Determine the (X, Y) coordinate at the center of the cell enclosing the given text.  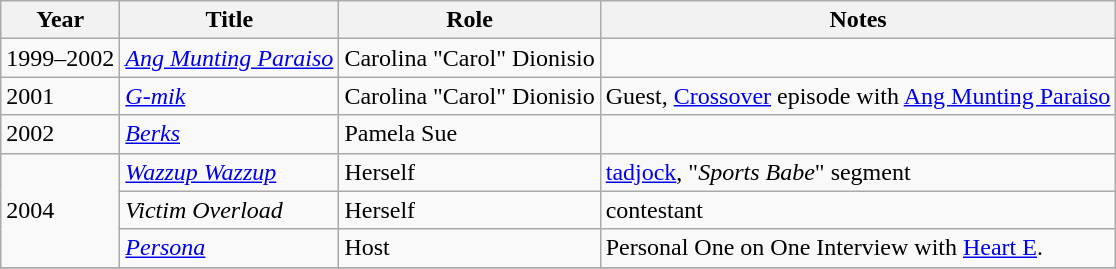
Berks (230, 134)
2004 (60, 210)
Notes (858, 20)
2001 (60, 96)
1999–2002 (60, 58)
contestant (858, 210)
2002 (60, 134)
tadjock, "Sports Babe" segment (858, 172)
Guest, Crossover episode with Ang Munting Paraiso (858, 96)
Victim Overload (230, 210)
G-mik (230, 96)
Year (60, 20)
Host (470, 248)
Personal One on One Interview with Heart E. (858, 248)
Wazzup Wazzup (230, 172)
Persona (230, 248)
Pamela Sue (470, 134)
Title (230, 20)
Role (470, 20)
Ang Munting Paraiso (230, 58)
